Search for the cell housing the specified text and yield its [X, Y] center coordinate. 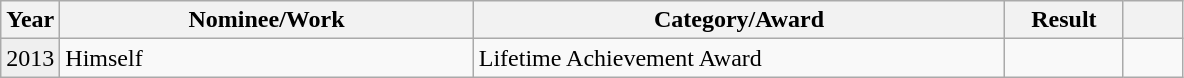
Himself [266, 58]
Category/Award [739, 20]
Year [30, 20]
2013 [30, 58]
Lifetime Achievement Award [739, 58]
Nominee/Work [266, 20]
Result [1064, 20]
